Output the (x, y) coordinate of the center of the cell containing the given text.  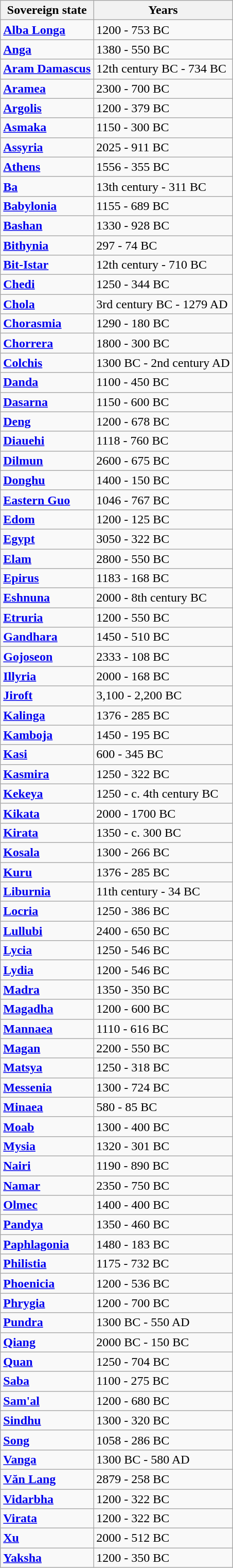
1556 - 355 BC (163, 167)
Assyria (47, 147)
1190 - 890 BC (163, 1166)
580 - 85 BC (163, 1107)
1200 - 379 BC (163, 108)
Aram Damascus (47, 69)
1200 - 536 BC (163, 1283)
1200 - 546 BC (163, 970)
1100 - 450 BC (163, 382)
Alba Longa (47, 30)
2200 - 550 BC (163, 1048)
12th century BC - 734 BC (163, 69)
2300 - 700 BC (163, 89)
Pandya (47, 1225)
2000 - 168 BC (163, 676)
Dasarna (47, 402)
1300 BC - 550 AD (163, 1323)
Athens (47, 167)
1200 - 678 BC (163, 421)
Liburnia (47, 892)
1118 - 760 BC (163, 441)
Ba (47, 186)
3050 - 322 BC (163, 539)
1300 BC - 2nd century AD (163, 363)
Elam (47, 558)
3rd century BC - 1279 AD (163, 304)
1200 - 600 BC (163, 1009)
Vidarbha (47, 1499)
1350 - 350 BC (163, 990)
Magan (47, 1048)
1200 - 680 BC (163, 1401)
Bashan (47, 225)
2333 - 108 BC (163, 657)
Bit-Istar (47, 265)
1400 - 400 BC (163, 1205)
Diauehi (47, 441)
1300 - 266 BC (163, 852)
Kuru (47, 872)
Gandhara (47, 637)
1300 - 724 BC (163, 1087)
1250 - 344 BC (163, 285)
Deng (47, 421)
297 - 74 BC (163, 245)
1300 - 400 BC (163, 1126)
1200 - 125 BC (163, 519)
Namar (47, 1185)
Matsya (47, 1068)
Kikata (47, 813)
Phrygia (47, 1303)
Edom (47, 519)
Messenia (47, 1087)
1150 - 600 BC (163, 402)
Lullubi (47, 931)
1046 - 767 BC (163, 500)
1250 - 318 BC (163, 1068)
2000 - 512 BC (163, 1538)
1300 - 320 BC (163, 1420)
1150 - 300 BC (163, 128)
1100 - 275 BC (163, 1381)
Kasmira (47, 774)
1300 BC - 580 AD (163, 1459)
Sindhu (47, 1420)
Paphlagonia (47, 1244)
600 - 345 BC (163, 754)
1290 - 180 BC (163, 324)
1450 - 195 BC (163, 735)
Phoenicia (47, 1283)
Qiang (47, 1342)
Babylonia (47, 206)
1380 - 550 BC (163, 49)
1250 - 546 BC (163, 950)
Eastern Guo (47, 500)
Locria (47, 911)
Kosala (47, 852)
Lydia (47, 970)
Chedi (47, 285)
Kamboja (47, 735)
Kirata (47, 833)
1320 - 301 BC (163, 1146)
2350 - 750 BC (163, 1185)
Kalinga (47, 715)
Madra (47, 990)
1155 - 689 BC (163, 206)
Eshnuna (47, 598)
Chola (47, 304)
Egypt (47, 539)
12th century - 710 BC (163, 265)
1330 - 928 BC (163, 225)
Chorasmia (47, 324)
1058 - 286 BC (163, 1440)
Kekeya (47, 794)
2000 - 8th century BC (163, 598)
1200 - 350 BC (163, 1558)
1350 - 460 BC (163, 1225)
Argolis (47, 108)
2600 - 675 BC (163, 461)
1250 - c. 4th century BC (163, 794)
1350 - c. 300 BC (163, 833)
Moab (47, 1126)
2000 - 1700 BC (163, 813)
Saba (47, 1381)
1110 - 616 BC (163, 1029)
2000 BC - 150 BC (163, 1342)
Xu (47, 1538)
1250 - 322 BC (163, 774)
Chorrera (47, 343)
3,100 - 2,200 BC (163, 696)
Minaea (47, 1107)
Kasi (47, 754)
2025 - 911 BC (163, 147)
Nairi (47, 1166)
Sam'al (47, 1401)
Bithynia (47, 245)
Danda (47, 382)
1200 - 753 BC (163, 30)
Jiroft (47, 696)
Donghu (47, 480)
1250 - 386 BC (163, 911)
Magadha (47, 1009)
1200 - 550 BC (163, 618)
Yaksha (47, 1558)
Years (163, 10)
Quan (47, 1362)
1250 - 704 BC (163, 1362)
Mysia (47, 1146)
Olmec (47, 1205)
Mannaea (47, 1029)
Epirus (47, 578)
13th century - 311 BC (163, 186)
Etruria (47, 618)
1480 - 183 BC (163, 1244)
1450 - 510 BC (163, 637)
Dilmun (47, 461)
11th century - 34 BC (163, 892)
Văn Lang (47, 1479)
Gojoseon (47, 657)
1183 - 168 BC (163, 578)
Pundra (47, 1323)
2879 - 258 BC (163, 1479)
Anga (47, 49)
Song (47, 1440)
Virata (47, 1519)
2400 - 650 BC (163, 931)
Philistia (47, 1264)
1400 - 150 BC (163, 480)
Lycia (47, 950)
1175 - 732 BC (163, 1264)
1800 - 300 BC (163, 343)
Asmaka (47, 128)
Vanga (47, 1459)
Illyria (47, 676)
Sovereign state (47, 10)
2800 - 550 BC (163, 558)
1200 - 700 BC (163, 1303)
Colchis (47, 363)
Aramea (47, 89)
